Return [X, Y] of the center of cell containing provided text 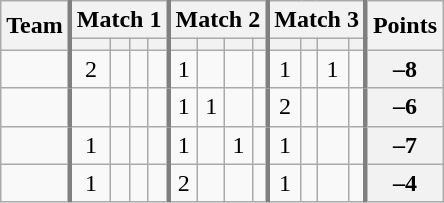
Match 3 [316, 20]
–8 [404, 69]
Match 2 [218, 20]
–6 [404, 107]
Points [404, 26]
–4 [404, 183]
–7 [404, 145]
Team [36, 26]
Match 1 [120, 20]
